Capture the cell that displays the provided text and extract its [x, y] central coordinate. 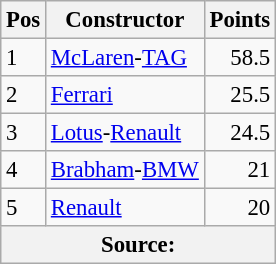
4 [24, 170]
3 [24, 133]
2 [24, 95]
20 [240, 208]
Brabham-BMW [126, 170]
24.5 [240, 133]
Source: [138, 245]
Points [240, 20]
Pos [24, 20]
Constructor [126, 20]
McLaren-TAG [126, 58]
58.5 [240, 58]
1 [24, 58]
25.5 [240, 95]
Renault [126, 208]
Lotus-Renault [126, 133]
21 [240, 170]
5 [24, 208]
Ferrari [126, 95]
